Scan for the cell matching the given text and deliver its [X, Y] coordinate at center. 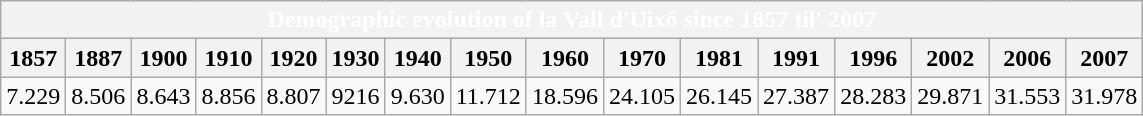
1960 [564, 58]
1900 [164, 58]
9216 [356, 96]
1930 [356, 58]
8.807 [294, 96]
31.553 [1028, 96]
1996 [874, 58]
29.871 [950, 96]
1887 [98, 58]
27.387 [796, 96]
9.630 [418, 96]
2002 [950, 58]
7.229 [34, 96]
26.145 [718, 96]
Demographic evolution of la Vall d'Uixó since 1857 til' 2007 [572, 20]
11.712 [488, 96]
18.596 [564, 96]
31.978 [1104, 96]
8.506 [98, 96]
1920 [294, 58]
1910 [228, 58]
24.105 [642, 96]
1857 [34, 58]
1940 [418, 58]
8.856 [228, 96]
1970 [642, 58]
2006 [1028, 58]
1991 [796, 58]
2007 [1104, 58]
1981 [718, 58]
28.283 [874, 96]
1950 [488, 58]
8.643 [164, 96]
